Find where the given text appears and provide that cell's center as [X, Y] coordinate. 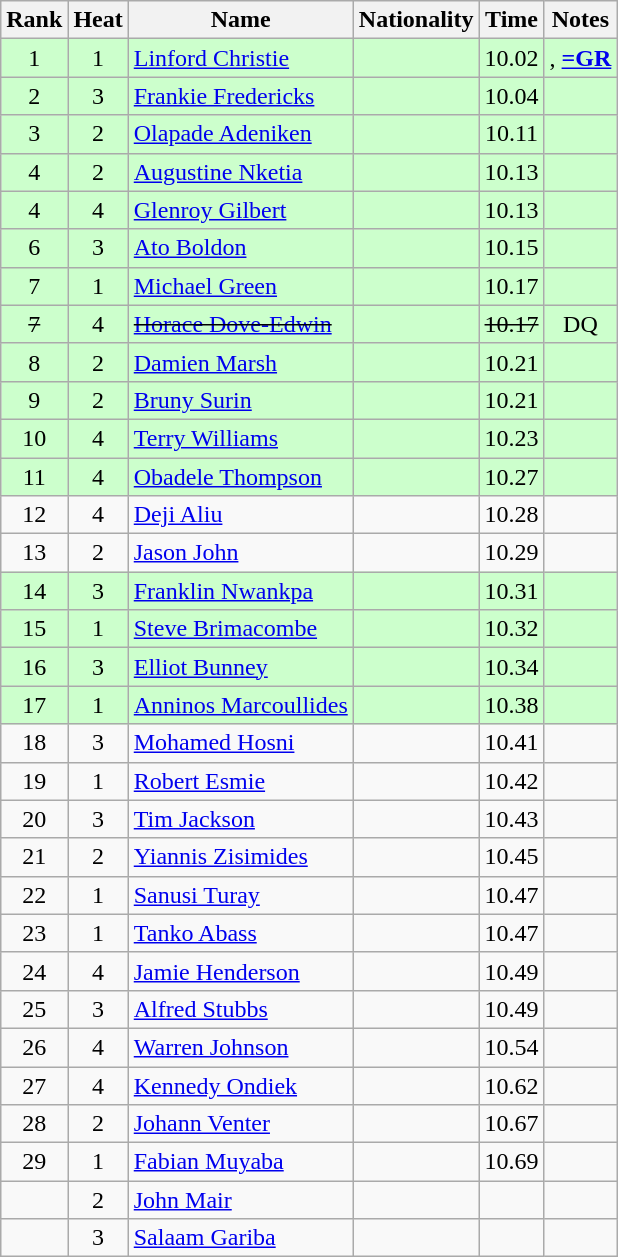
Bruny Surin [240, 400]
23 [34, 933]
Robert Esmie [240, 781]
14 [34, 591]
16 [34, 667]
10.23 [512, 438]
19 [34, 781]
10 [34, 438]
12 [34, 515]
10.28 [512, 515]
10.34 [512, 667]
Sanusi Turay [240, 895]
8 [34, 362]
27 [34, 1085]
Linford Christie [240, 58]
10.31 [512, 591]
Jamie Henderson [240, 971]
Kennedy Ondiek [240, 1085]
21 [34, 857]
18 [34, 743]
Franklin Nwankpa [240, 591]
26 [34, 1047]
Deji Aliu [240, 515]
Ato Boldon [240, 248]
Heat [98, 20]
Augustine Nketia [240, 172]
9 [34, 400]
DQ [580, 324]
10.38 [512, 705]
Horace Dove-Edwin [240, 324]
Elliot Bunney [240, 667]
10.32 [512, 629]
Fabian Muyaba [240, 1162]
Time [512, 20]
17 [34, 705]
10.41 [512, 743]
Michael Green [240, 286]
Tanko Abass [240, 933]
10.27 [512, 477]
11 [34, 477]
10.42 [512, 781]
Frankie Fredericks [240, 96]
John Mair [240, 1200]
Terry Williams [240, 438]
10.29 [512, 553]
Olapade Adeniken [240, 134]
10.69 [512, 1162]
10.02 [512, 58]
Salaam Gariba [240, 1238]
Steve Brimacombe [240, 629]
20 [34, 819]
10.43 [512, 819]
10.04 [512, 96]
10.67 [512, 1124]
10.15 [512, 248]
Mohamed Hosni [240, 743]
Rank [34, 20]
Yiannis Zisimides [240, 857]
Anninos Marcoullides [240, 705]
28 [34, 1124]
22 [34, 895]
10.62 [512, 1085]
Notes [580, 20]
Glenroy Gilbert [240, 210]
Damien Marsh [240, 362]
, =GR [580, 58]
10.11 [512, 134]
Obadele Thompson [240, 477]
6 [34, 248]
Jason John [240, 553]
Johann Venter [240, 1124]
10.54 [512, 1047]
15 [34, 629]
Alfred Stubbs [240, 1009]
24 [34, 971]
Warren Johnson [240, 1047]
25 [34, 1009]
Nationality [416, 20]
29 [34, 1162]
Tim Jackson [240, 819]
13 [34, 553]
10.45 [512, 857]
Name [240, 20]
